From the cell containing the given text, extract its center point as [x, y] coordinate. 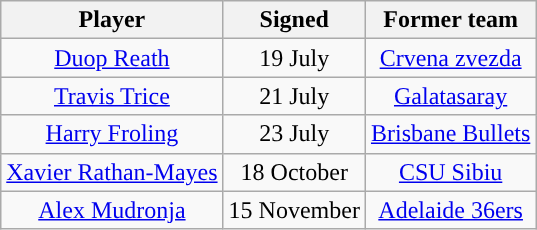
Duop Reath [112, 58]
23 July [294, 134]
Alex Mudronja [112, 210]
Harry Froling [112, 134]
Brisbane Bullets [450, 134]
Player [112, 20]
Signed [294, 20]
18 October [294, 172]
Galatasaray [450, 96]
CSU Sibiu [450, 172]
Former team [450, 20]
Crvena zvezda [450, 58]
19 July [294, 58]
Xavier Rathan-Mayes [112, 172]
15 November [294, 210]
Adelaide 36ers [450, 210]
Travis Trice [112, 96]
21 July [294, 96]
